From the cell containing the given text, extract its center point as [x, y] coordinate. 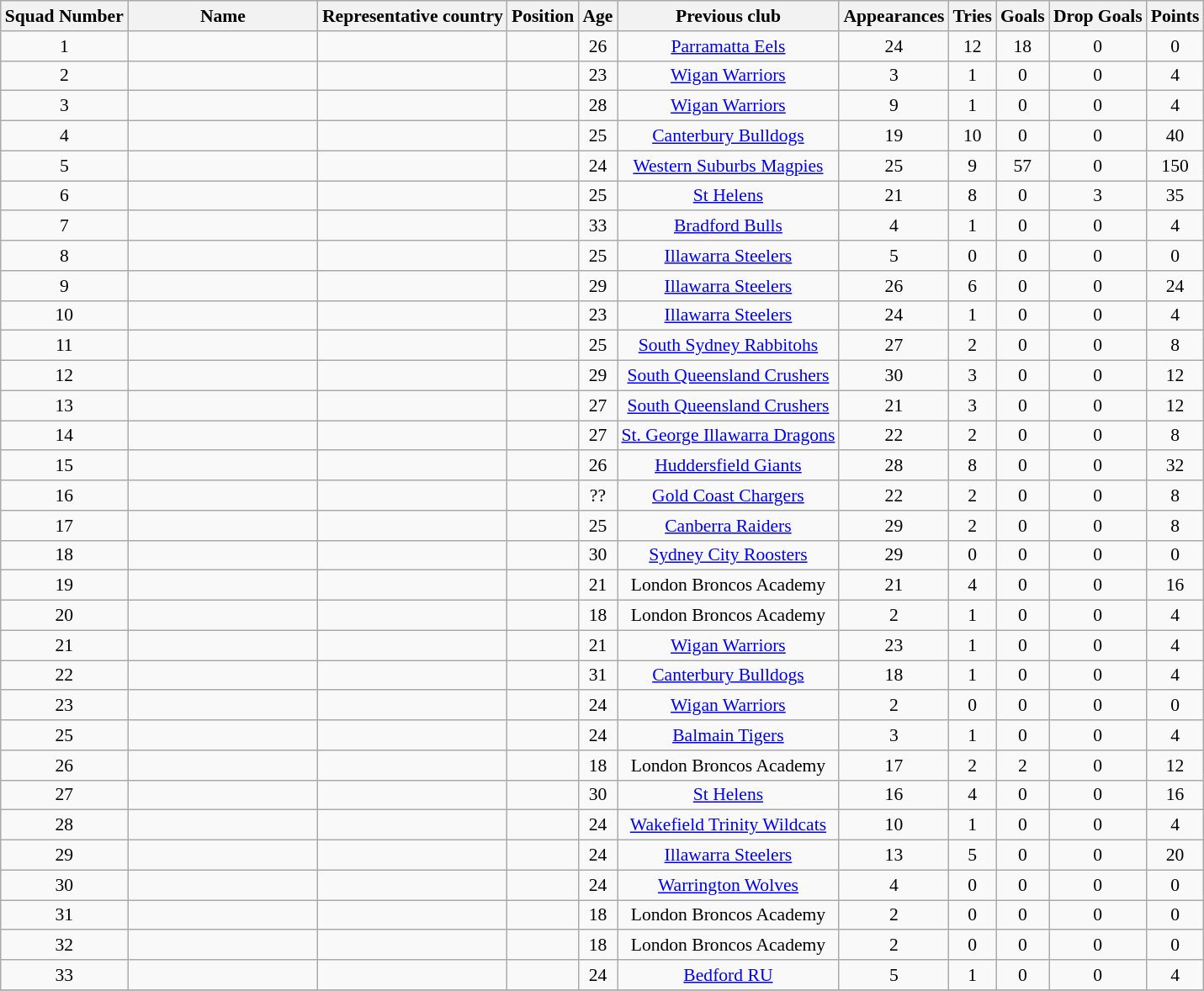
Age [597, 16]
40 [1175, 136]
Balmain Tigers [729, 735]
Gold Coast Chargers [729, 495]
57 [1023, 166]
15 [64, 466]
Goals [1023, 16]
Western Suburbs Magpies [729, 166]
Bradford Bulls [729, 226]
Tries [972, 16]
14 [64, 436]
Drop Goals [1098, 16]
Huddersfield Giants [729, 466]
Sydney City Roosters [729, 555]
Appearances [894, 16]
Points [1175, 16]
Bedford RU [729, 975]
?? [597, 495]
7 [64, 226]
Warrington Wolves [729, 885]
South Sydney Rabbitohs [729, 346]
Previous club [729, 16]
Wakefield Trinity Wildcats [729, 825]
Squad Number [64, 16]
Canberra Raiders [729, 526]
150 [1175, 166]
Representative country [412, 16]
Position [543, 16]
Parramatta Eels [729, 46]
35 [1175, 196]
11 [64, 346]
Name [223, 16]
St. George Illawarra Dragons [729, 436]
